Return the (x, y) coordinate for the center point of the cell that contains the specified text.  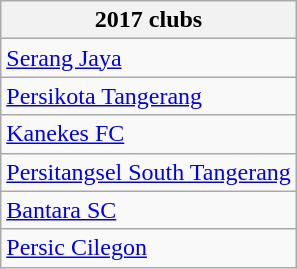
Persitangsel South Tangerang (149, 172)
Bantara SC (149, 210)
Persic Cilegon (149, 248)
2017 clubs (149, 20)
Kanekes FC (149, 134)
Persikota Tangerang (149, 96)
Serang Jaya (149, 58)
